Output the [x, y] coordinate of the center of the cell containing the given text.  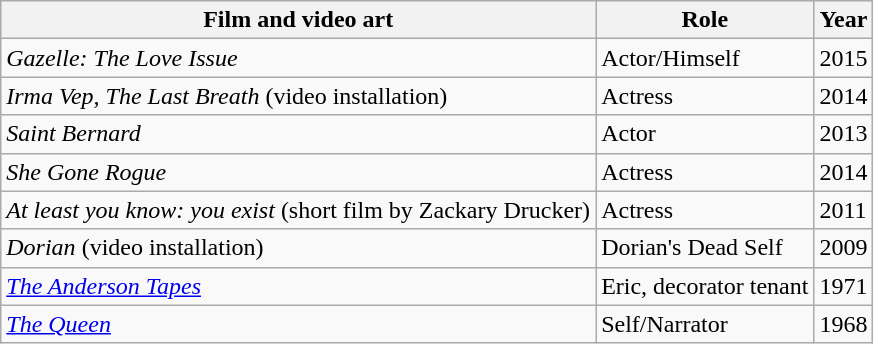
Role [705, 20]
2011 [844, 210]
1968 [844, 324]
The Anderson Tapes [298, 286]
Actor [705, 134]
Eric, decorator tenant [705, 286]
2009 [844, 248]
Dorian (video installation) [298, 248]
Film and video art [298, 20]
Dorian's Dead Self [705, 248]
2015 [844, 58]
Irma Vep, The Last Breath (video installation) [298, 96]
1971 [844, 286]
Saint Bernard [298, 134]
She Gone Rogue [298, 172]
Gazelle: The Love Issue [298, 58]
Self/Narrator [705, 324]
Year [844, 20]
The Queen [298, 324]
At least you know: you exist (short film by Zackary Drucker) [298, 210]
2013 [844, 134]
Actor/Himself [705, 58]
